Extract the (X, Y) coordinate from the center of the cell holding the provided text.  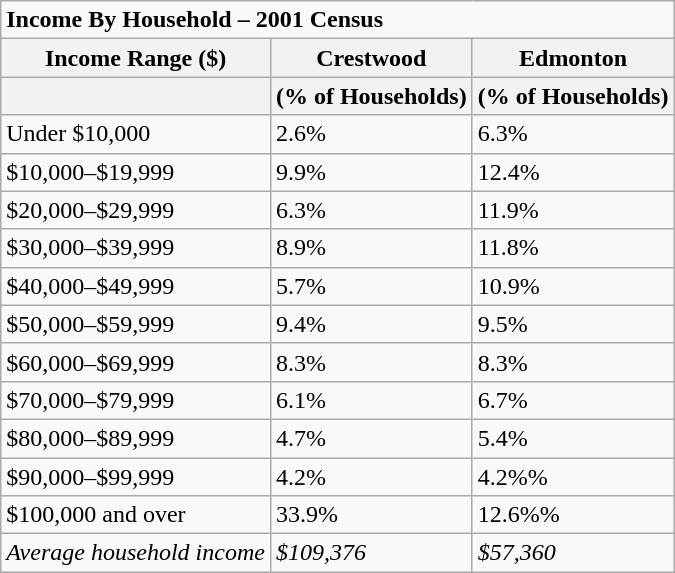
4.2%% (573, 477)
$40,000–$49,999 (136, 286)
10.9% (573, 286)
5.4% (573, 438)
$30,000–$39,999 (136, 248)
4.2% (371, 477)
12.4% (573, 172)
Income By Household – 2001 Census (338, 20)
6.1% (371, 400)
9.4% (371, 324)
$57,360 (573, 553)
11.9% (573, 210)
4.7% (371, 438)
$80,000–$89,999 (136, 438)
$10,000–$19,999 (136, 172)
$50,000–$59,999 (136, 324)
Under $10,000 (136, 134)
5.7% (371, 286)
2.6% (371, 134)
12.6%% (573, 515)
6.7% (573, 400)
Income Range ($) (136, 58)
$20,000–$29,999 (136, 210)
$100,000 and over (136, 515)
$90,000–$99,999 (136, 477)
33.9% (371, 515)
$109,376 (371, 553)
9.5% (573, 324)
Crestwood (371, 58)
Edmonton (573, 58)
9.9% (371, 172)
$60,000–$69,999 (136, 362)
$70,000–$79,999 (136, 400)
8.9% (371, 248)
11.8% (573, 248)
Average household income (136, 553)
